Search for the cell housing the specified text and yield its (x, y) center coordinate. 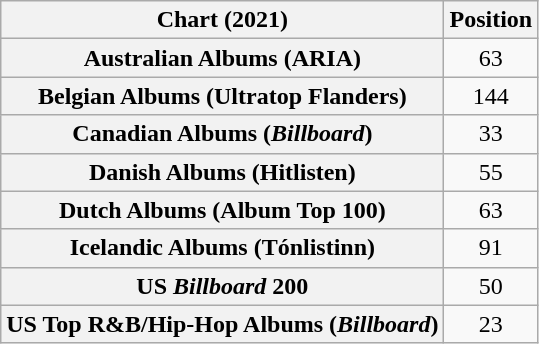
Canadian Albums (Billboard) (222, 134)
91 (491, 248)
US Billboard 200 (222, 286)
144 (491, 96)
Dutch Albums (Album Top 100) (222, 210)
Chart (2021) (222, 20)
23 (491, 324)
Australian Albums (ARIA) (222, 58)
US Top R&B/Hip-Hop Albums (Billboard) (222, 324)
Position (491, 20)
55 (491, 172)
Belgian Albums (Ultratop Flanders) (222, 96)
Danish Albums (Hitlisten) (222, 172)
Icelandic Albums (Tónlistinn) (222, 248)
50 (491, 286)
33 (491, 134)
